Search for the cell housing the specified text and yield its [X, Y] center coordinate. 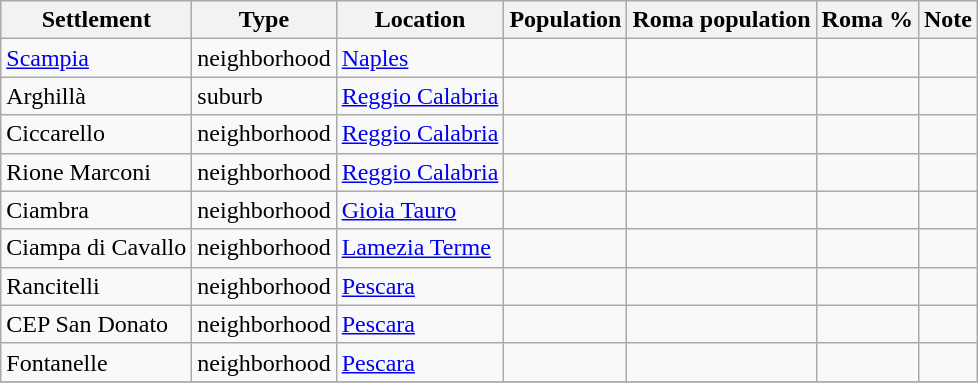
Type [264, 20]
Settlement [96, 20]
CEP San Donato [96, 324]
Scampia [96, 58]
Naples [420, 58]
Arghillà [96, 96]
Gioia Tauro [420, 210]
suburb [264, 96]
Ciambra [96, 210]
Ciccarello [96, 134]
Roma % [867, 20]
Lamezia Terme [420, 248]
Fontanelle [96, 362]
Note [948, 20]
Location [420, 20]
Population [566, 20]
Rancitelli [96, 286]
Roma population [722, 20]
Ciampa di Cavallo [96, 248]
Rione Marconi [96, 172]
